Pinpoint the cell where the given text exists, returning its (x, y) midpoint coordinate. 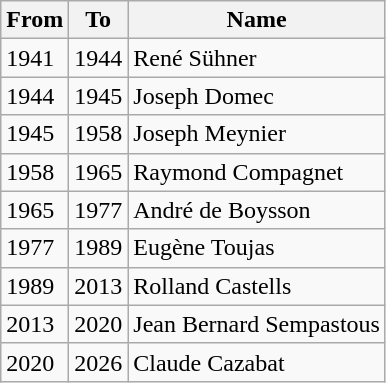
Claude Cazabat (257, 362)
Eugène Toujas (257, 248)
Raymond Compagnet (257, 172)
Joseph Domec (257, 96)
Jean Bernard Sempastous (257, 324)
To (98, 20)
Rolland Castells (257, 286)
Name (257, 20)
From (35, 20)
René Sühner (257, 58)
André de Boysson (257, 210)
1941 (35, 58)
Joseph Meynier (257, 134)
2026 (98, 362)
